Identify which cell holds the provided text, then report its [X, Y] central coordinate. 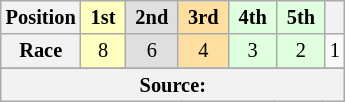
Race [41, 51]
2nd [152, 17]
1st [104, 17]
5th [301, 17]
Source: [173, 85]
6 [152, 51]
3rd [203, 17]
1 [335, 51]
4th [253, 17]
8 [104, 51]
2 [301, 51]
Position [41, 17]
4 [203, 51]
3 [253, 51]
